Return the (X, Y) coordinate for the center point of the cell that contains the specified text.  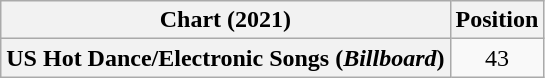
Chart (2021) (226, 20)
43 (497, 58)
Position (497, 20)
US Hot Dance/Electronic Songs (Billboard) (226, 58)
